From the cell containing the given text, extract its center point as [X, Y] coordinate. 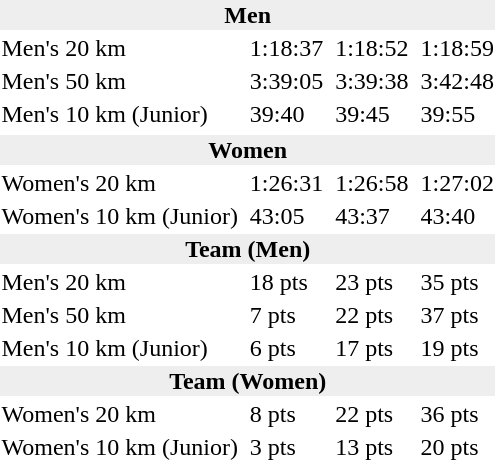
43:37 [372, 216]
Women's 10 km (Junior) [120, 216]
37 pts [457, 315]
1:18:59 [457, 48]
3:39:05 [286, 81]
23 pts [372, 282]
7 pts [286, 315]
1:18:52 [372, 48]
43:05 [286, 216]
Men [248, 15]
Team (Men) [248, 249]
36 pts [457, 414]
39:55 [457, 114]
19 pts [457, 348]
43:40 [457, 216]
3:42:48 [457, 81]
17 pts [372, 348]
6 pts [286, 348]
18 pts [286, 282]
Women [248, 150]
Team (Women) [248, 381]
39:40 [286, 114]
35 pts [457, 282]
8 pts [286, 414]
3:39:38 [372, 81]
1:18:37 [286, 48]
1:26:31 [286, 183]
1:27:02 [457, 183]
1:26:58 [372, 183]
39:45 [372, 114]
